Return [x, y] of the center of cell containing provided text 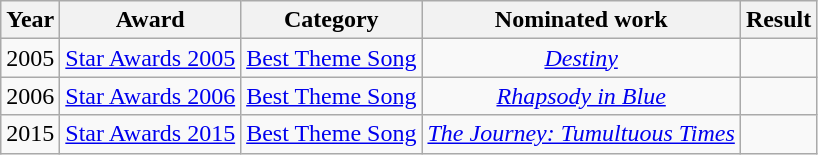
The Journey: Tumultuous Times [581, 134]
2006 [30, 96]
Year [30, 20]
2015 [30, 134]
Category [332, 20]
Star Awards 2005 [150, 58]
Rhapsody in Blue [581, 96]
Award [150, 20]
Destiny [581, 58]
2005 [30, 58]
Nominated work [581, 20]
Result [778, 20]
Star Awards 2006 [150, 96]
Star Awards 2015 [150, 134]
